Return the [X, Y] coordinate for the center point of the cell that contains the specified text.  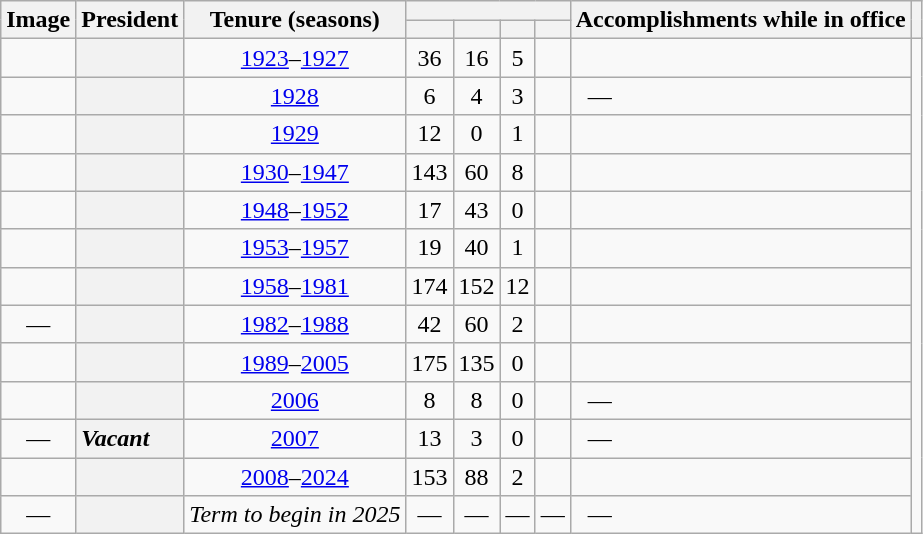
88 [476, 477]
1989–2005 [295, 362]
19 [430, 248]
1982–1988 [295, 324]
1930–1947 [295, 172]
1923–1927 [295, 58]
1948–1952 [295, 210]
143 [430, 172]
1958–1981 [295, 286]
2006 [295, 400]
43 [476, 210]
Tenure (seasons) [295, 20]
Term to begin in 2025 [295, 515]
153 [430, 477]
175 [430, 362]
40 [476, 248]
42 [430, 324]
13 [430, 438]
Vacant [130, 438]
2008–2024 [295, 477]
135 [476, 362]
President [130, 20]
16 [476, 58]
4 [476, 96]
Image [38, 20]
17 [430, 210]
5 [518, 58]
2007 [295, 438]
1929 [295, 134]
174 [430, 286]
36 [430, 58]
152 [476, 286]
Accomplishments while in office [740, 20]
6 [430, 96]
1928 [295, 96]
1953–1957 [295, 248]
